Return the [X, Y] coordinate for the center point of the cell that contains the specified text.  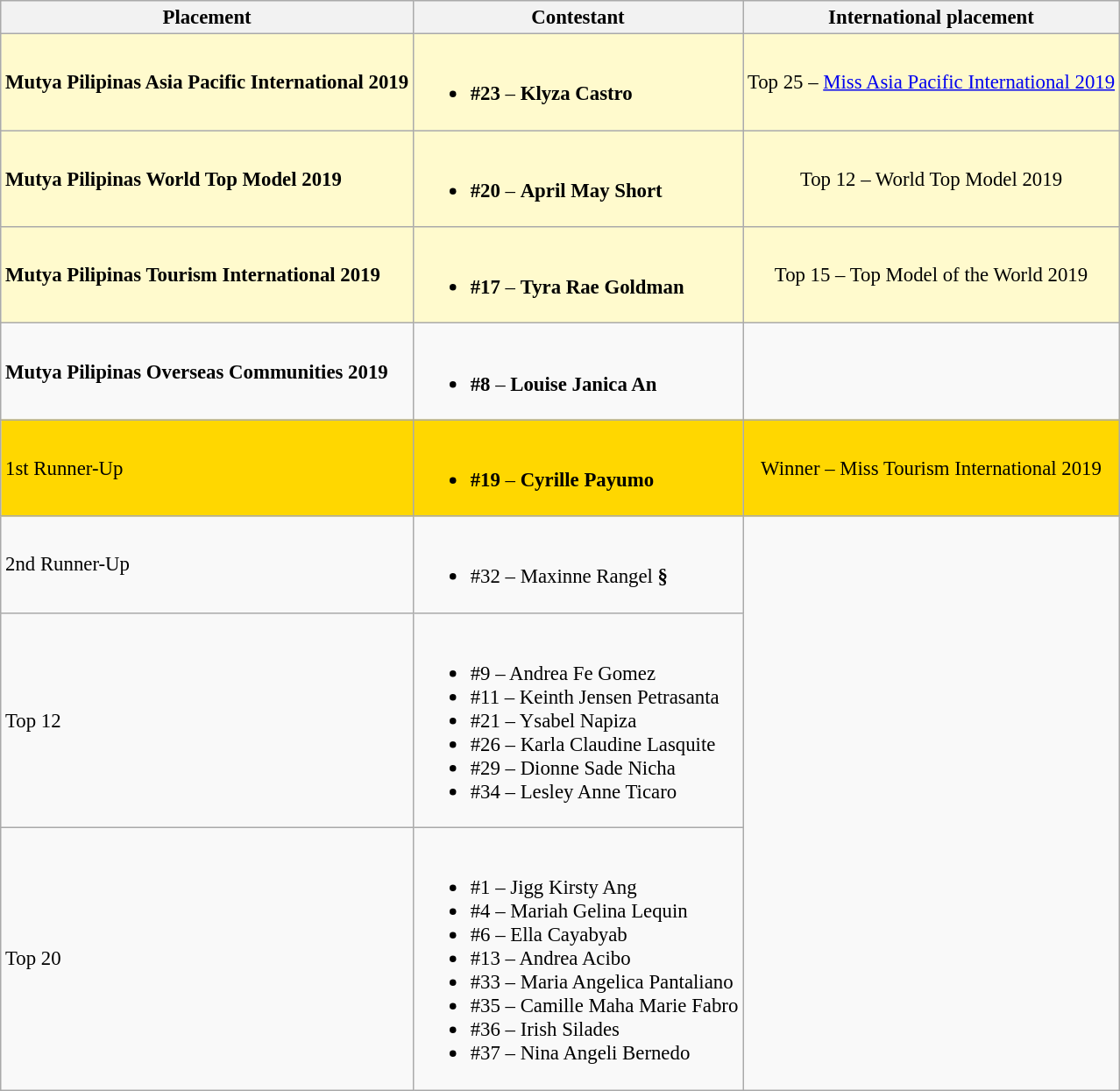
Mutya Pilipinas Asia Pacific International 2019 [207, 82]
Top 12 – World Top Model 2019 [932, 179]
Mutya Pilipinas World Top Model 2019 [207, 179]
#32 – Maxinne Rangel § [578, 564]
#19 – Cyrille Payumo [578, 468]
Top 12 [207, 720]
2nd Runner-Up [207, 564]
#8 – Louise Janica An [578, 372]
Mutya Pilipinas Tourism International 2019 [207, 275]
Winner – Miss Tourism International 2019 [932, 468]
Top 25 – Miss Asia Pacific International 2019 [932, 82]
#17 – Tyra Rae Goldman [578, 275]
Mutya Pilipinas Overseas Communities 2019 [207, 372]
Top 15 – Top Model of the World 2019 [932, 275]
Contestant [578, 18]
#20 – April May Short [578, 179]
#9 – Andrea Fe Gomez#11 – Keinth Jensen Petrasanta#21 – Ysabel Napiza#26 – Karla Claudine Lasquite#29 – Dionne Sade Nicha#34 – Lesley Anne Ticaro [578, 720]
International placement [932, 18]
#23 – Klyza Castro [578, 82]
Top 20 [207, 959]
1st Runner-Up [207, 468]
Placement [207, 18]
